For the text-containing cell, return its midpoint in [x, y] coordinate format. 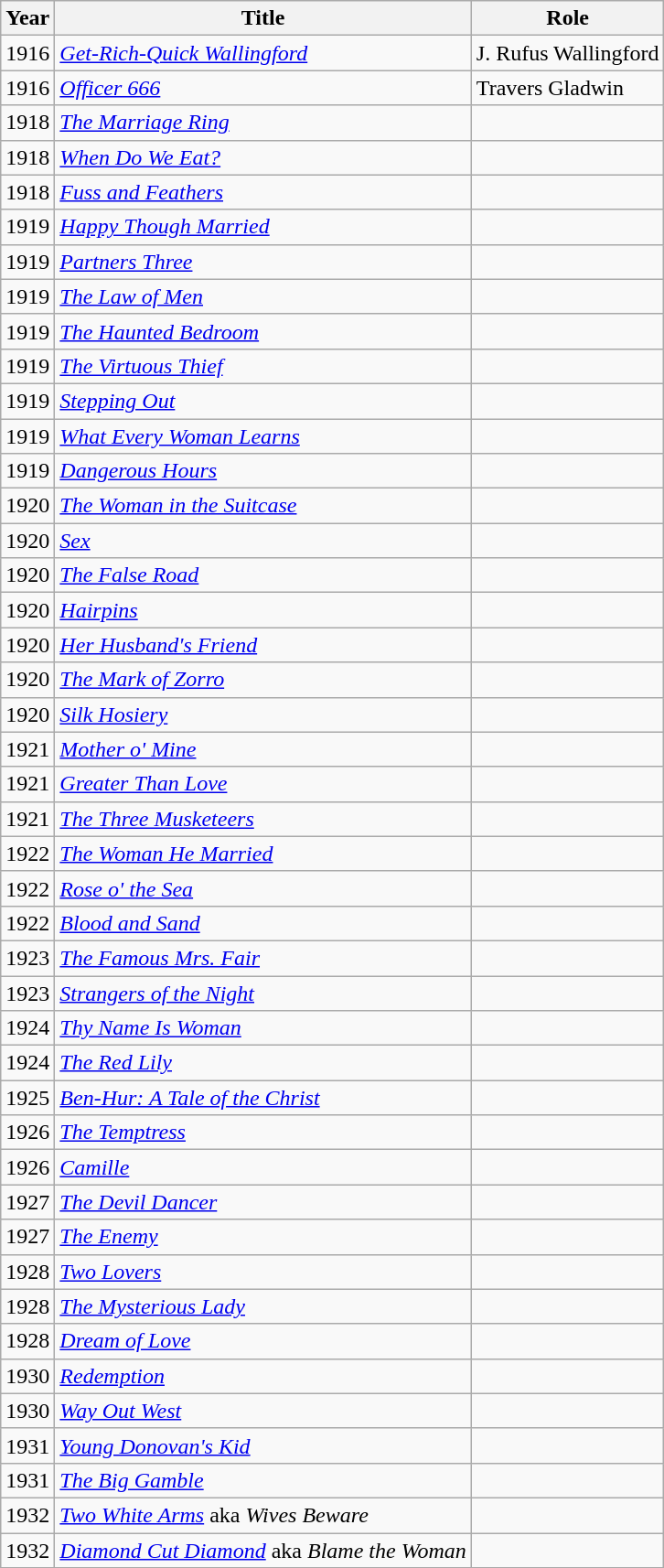
The Woman in the Suitcase [263, 506]
Young Donovan's Kid [263, 1445]
1925 [27, 1098]
The Red Lily [263, 1063]
Title [263, 18]
Happy Though Married [263, 227]
Mother o' Mine [263, 749]
J. Rufus Wallingford [567, 53]
Fuss and Feathers [263, 192]
Two White Arms aka Wives Beware [263, 1515]
Two Lovers [263, 1272]
The Enemy [263, 1237]
Thy Name Is Woman [263, 1028]
Dream of Love [263, 1341]
The Famous Mrs. Fair [263, 958]
The Law of Men [263, 296]
Partners Three [263, 262]
Her Husband's Friend [263, 645]
The Mysterious Lady [263, 1306]
Rose o' the Sea [263, 888]
Blood and Sand [263, 923]
Travers Gladwin [567, 88]
Ben-Hur: A Tale of the Christ [263, 1098]
The Woman He Married [263, 854]
The Mark of Zorro [263, 680]
The Devil Dancer [263, 1202]
The Marriage Ring [263, 123]
Dangerous Hours [263, 471]
Hairpins [263, 610]
Silk Hosiery [263, 714]
Camille [263, 1167]
The Temptress [263, 1133]
What Every Woman Learns [263, 436]
Stepping Out [263, 401]
Officer 666 [263, 88]
Year [27, 18]
Way Out West [263, 1411]
Diamond Cut Diamond aka Blame the Woman [263, 1551]
Redemption [263, 1376]
The Virtuous Thief [263, 366]
Role [567, 18]
The False Road [263, 575]
The Haunted Bedroom [263, 331]
The Big Gamble [263, 1480]
The Three Musketeers [263, 819]
Get-Rich-Quick Wallingford [263, 53]
Greater Than Love [263, 784]
Strangers of the Night [263, 993]
Sex [263, 541]
When Do We Eat? [263, 157]
